Capture the cell that displays the provided text and extract its (X, Y) central coordinate. 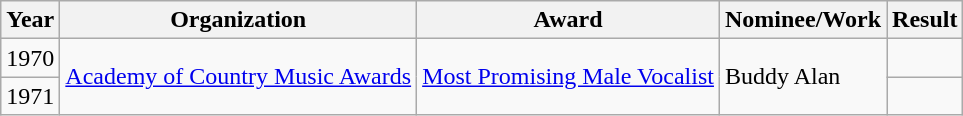
Buddy Alan (802, 77)
1971 (30, 96)
Academy of Country Music Awards (238, 77)
Result (925, 20)
Organization (238, 20)
1970 (30, 58)
Year (30, 20)
Most Promising Male Vocalist (568, 77)
Award (568, 20)
Nominee/Work (802, 20)
